Pinpoint the cell where the given text exists, returning its (x, y) midpoint coordinate. 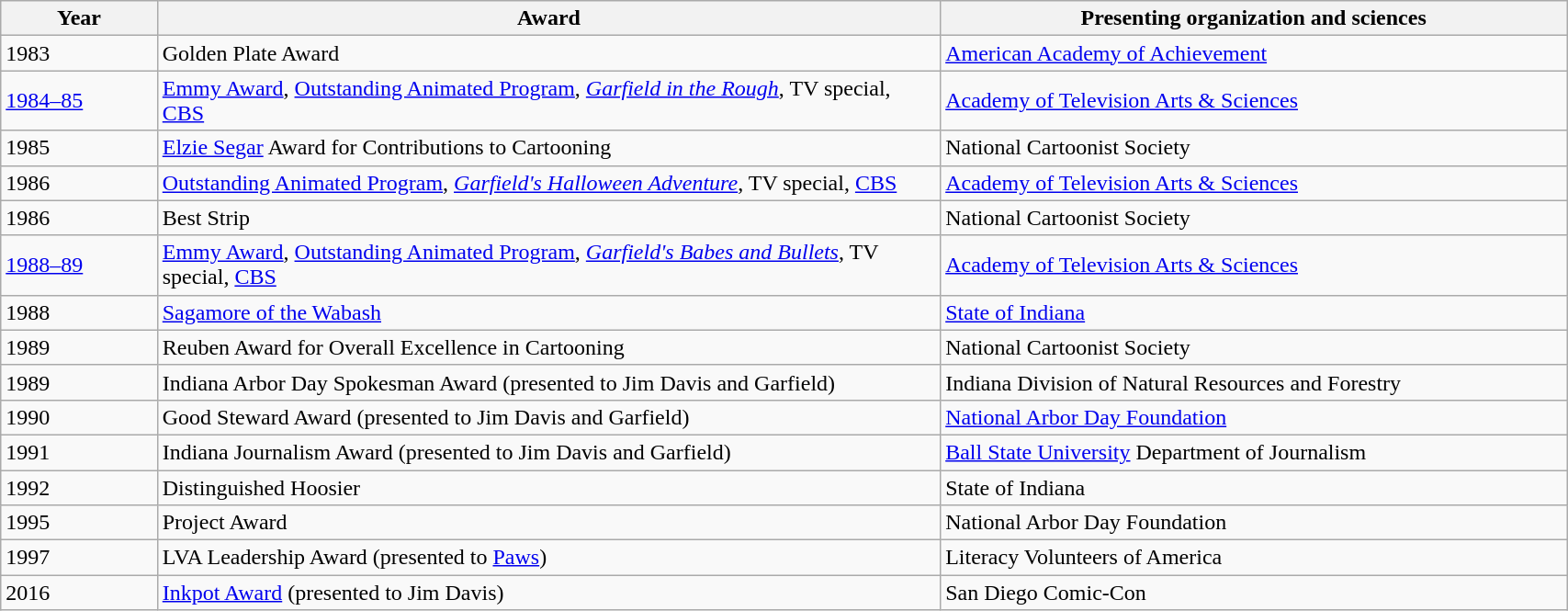
Ball State University Department of Journalism (1254, 452)
Distinguished Hoosier (548, 488)
San Diego Comic-Con (1254, 593)
Indiana Journalism Award (presented to Jim Davis and Garfield) (548, 452)
Year (79, 18)
Reuben Award for Overall Excellence in Cartooning (548, 347)
American Academy of Achievement (1254, 53)
1983 (79, 53)
Elzie Segar Award for Contributions to Cartooning (548, 148)
Inkpot Award (presented to Jim Davis) (548, 593)
Golden Plate Award (548, 53)
Sagamore of the Wabash (548, 312)
Presenting organization and sciences (1254, 18)
Project Award (548, 523)
Good Steward Award (presented to Jim Davis and Garfield) (548, 417)
1988 (79, 312)
1988–89 (79, 265)
Emmy Award, Outstanding Animated Program, Garfield's Babes and Bullets, TV special, CBS (548, 265)
1990 (79, 417)
1992 (79, 488)
Best Strip (548, 218)
1995 (79, 523)
1985 (79, 148)
1991 (79, 452)
Indiana Division of Natural Resources and Forestry (1254, 382)
Literacy Volunteers of America (1254, 558)
LVA Leadership Award (presented to Paws) (548, 558)
Outstanding Animated Program, Garfield's Halloween Adventure, TV special, CBS (548, 183)
Indiana Arbor Day Spokesman Award (presented to Jim Davis and Garfield) (548, 382)
Award (548, 18)
2016 (79, 593)
1984–85 (79, 101)
1997 (79, 558)
Emmy Award, Outstanding Animated Program, Garfield in the Rough, TV special, CBS (548, 101)
